Locate the cell with the specified text and output its (x, y) center coordinate. 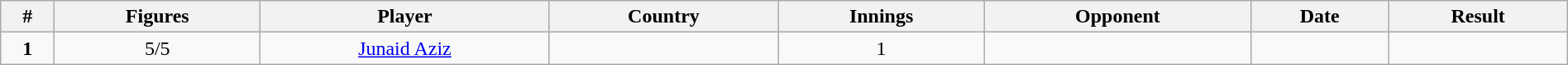
Figures (157, 17)
Opponent (1118, 17)
# (28, 17)
5/5 (157, 48)
Innings (882, 17)
Player (405, 17)
Junaid Aziz (405, 48)
Country (663, 17)
Date (1320, 17)
Result (1478, 17)
